Locate the cell with the specified text and output its (x, y) center coordinate. 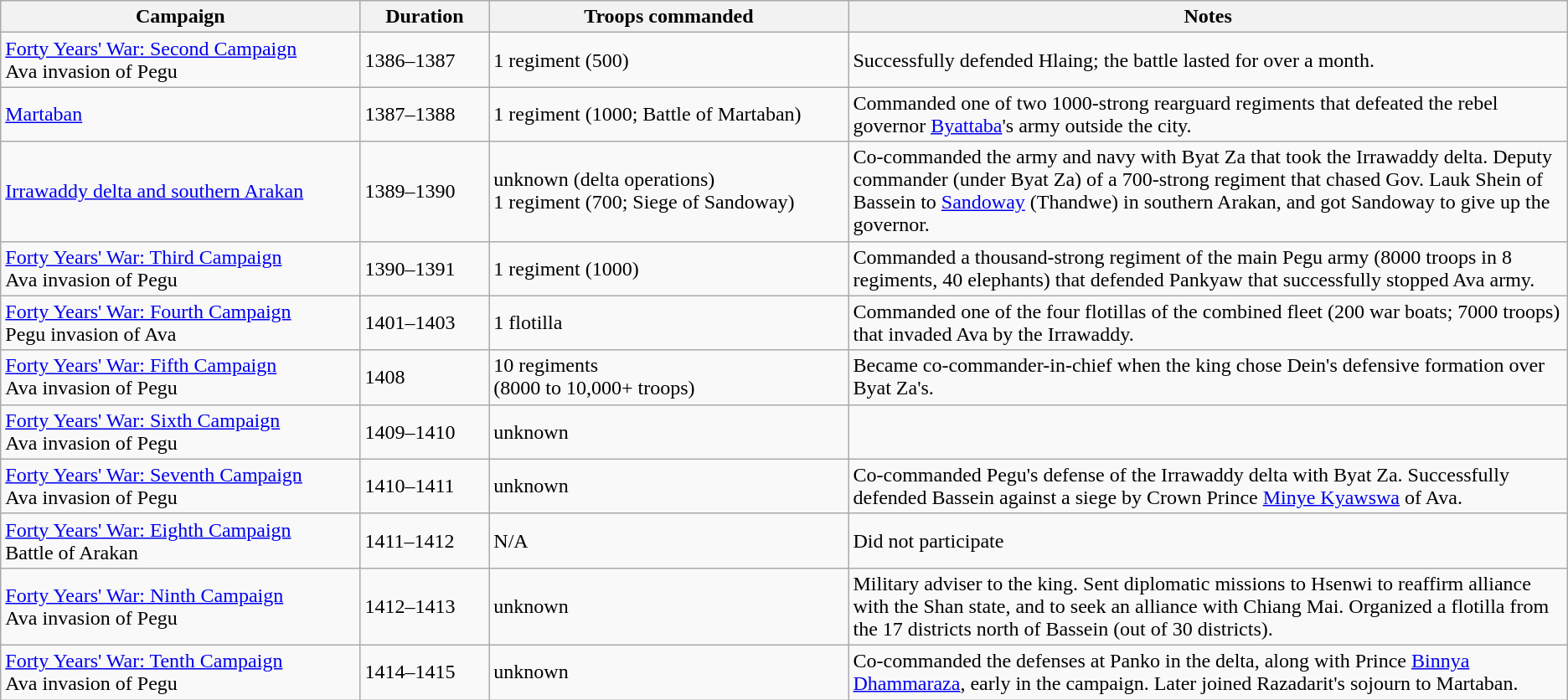
1412–1413 (425, 606)
1389–1390 (425, 191)
unknown (delta operations) 1 regiment (700; Siege of Sandoway) (668, 191)
Forty Years' War: Second Campaign Ava invasion of Pegu (181, 60)
1387–1388 (425, 114)
Forty Years' War: Fifth Campaign Ava invasion of Pegu (181, 377)
1 regiment (500) (668, 60)
1410–1411 (425, 486)
1401–1403 (425, 323)
Troops commanded (668, 17)
Campaign (181, 17)
1 flotilla (668, 323)
Forty Years' War: Third Campaign Ava invasion of Pegu (181, 268)
1 regiment (1000; Battle of Martaban) (668, 114)
1414–1415 (425, 672)
Co-commanded Pegu's defense of the Irrawaddy delta with Byat Za. Successfully defended Bassein against a siege by Crown Prince Minye Kyawswa of Ava. (1208, 486)
Forty Years' War: Eighth Campaign Battle of Arakan (181, 541)
Became co-commander-in-chief when the king chose Dein's defensive formation over Byat Za's. (1208, 377)
1409–1410 (425, 432)
Forty Years' War: Fourth Campaign Pegu invasion of Ava (181, 323)
N/A (668, 541)
1 regiment (1000) (668, 268)
Notes (1208, 17)
Forty Years' War: Seventh Campaign Ava invasion of Pegu (181, 486)
Duration (425, 17)
Did not participate (1208, 541)
Commanded one of two 1000-strong rearguard regiments that defeated the rebel governor Byattaba's army outside the city. (1208, 114)
1408 (425, 377)
10 regiments (8000 to 10,000+ troops) (668, 377)
Forty Years' War: Sixth Campaign Ava invasion of Pegu (181, 432)
Irrawaddy delta and southern Arakan (181, 191)
1386–1387 (425, 60)
Martaban (181, 114)
Commanded one of the four flotillas of the combined fleet (200 war boats; 7000 troops) that invaded Ava by the Irrawaddy. (1208, 323)
Forty Years' War: Tenth Campaign Ava invasion of Pegu (181, 672)
Forty Years' War: Ninth Campaign Ava invasion of Pegu (181, 606)
Successfully defended Hlaing; the battle lasted for over a month. (1208, 60)
1411–1412 (425, 541)
1390–1391 (425, 268)
